For the text-containing cell, return its midpoint in (x, y) coordinate format. 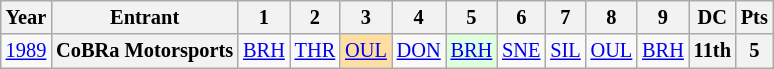
1 (264, 17)
CoBRa Motorsports (144, 51)
7 (565, 17)
THR (315, 51)
3 (366, 17)
Entrant (144, 17)
DC (712, 17)
SIL (565, 51)
9 (663, 17)
2 (315, 17)
Year (26, 17)
SNE (521, 51)
1989 (26, 51)
DON (419, 51)
11th (712, 51)
Pts (754, 17)
6 (521, 17)
8 (612, 17)
4 (419, 17)
